Return [X, Y] of the center of cell containing provided text 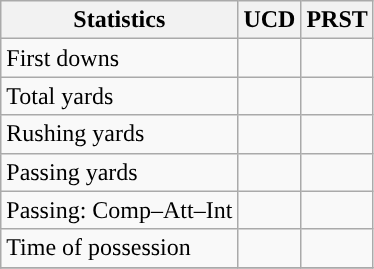
Time of possession [120, 248]
Passing: Comp–Att–Int [120, 210]
Passing yards [120, 172]
Total yards [120, 96]
Statistics [120, 20]
First downs [120, 58]
PRST [337, 20]
Rushing yards [120, 134]
UCD [270, 20]
